Capture the cell that displays the provided text and extract its [X, Y] central coordinate. 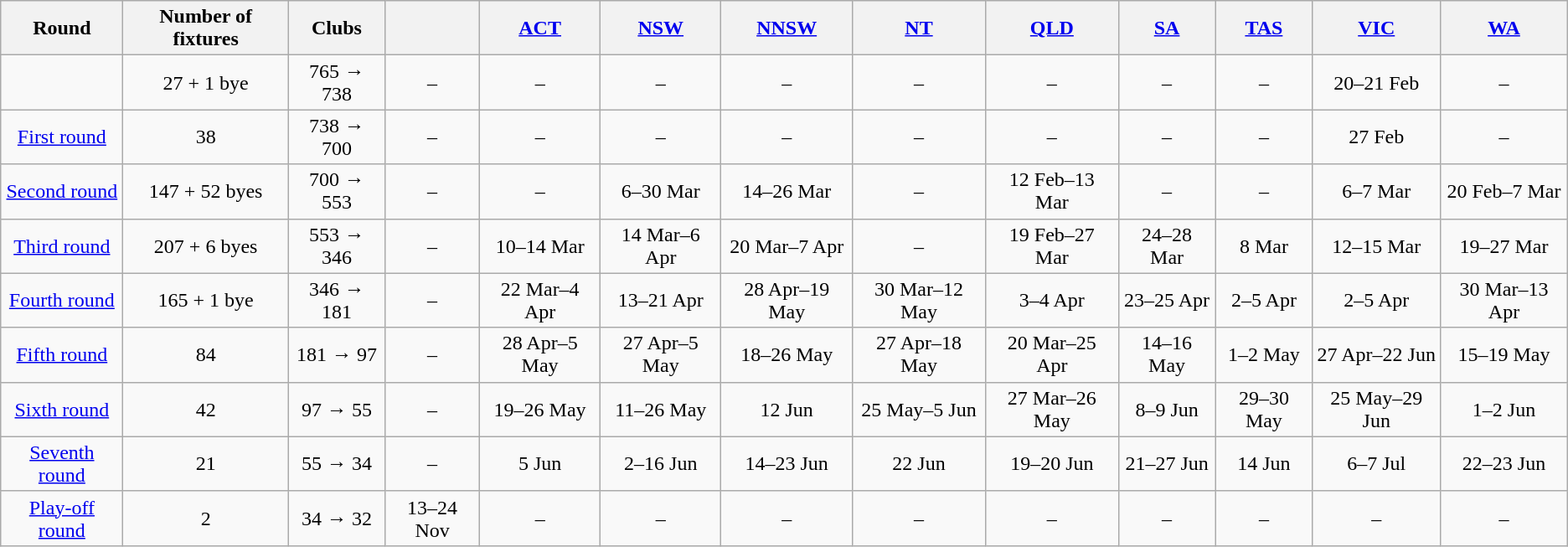
NSW [661, 28]
27 Apr–22 Jun [1377, 355]
22 Jun [918, 464]
30 Mar–13 Apr [1504, 300]
21 [206, 464]
NT [918, 28]
20–21 Feb [1377, 82]
765 → 738 [337, 82]
22 Mar–4 Apr [540, 300]
22–23 Jun [1504, 464]
SA [1167, 28]
3–4 Apr [1052, 300]
34 → 32 [337, 518]
8 Mar [1264, 246]
2 [206, 518]
ACT [540, 28]
42 [206, 409]
6–7 Jul [1377, 464]
25 May–5 Jun [918, 409]
Seventh round [62, 464]
12 Feb–13 Mar [1052, 191]
First round [62, 137]
97 → 55 [337, 409]
14–16 May [1167, 355]
6–7 Mar [1377, 191]
20 Mar–25 Apr [1052, 355]
Number of fixtures [206, 28]
1–2 Jun [1504, 409]
14–26 Mar [787, 191]
6–30 Mar [661, 191]
VIC [1377, 28]
Sixth round [62, 409]
Fifth round [62, 355]
27 + 1 bye [206, 82]
20 Mar–7 Apr [787, 246]
11–26 May [661, 409]
346 → 181 [337, 300]
20 Feb–7 Mar [1504, 191]
Fourth round [62, 300]
700 → 553 [337, 191]
147 + 52 byes [206, 191]
23–25 Apr [1167, 300]
28 Apr–19 May [787, 300]
84 [206, 355]
14–23 Jun [787, 464]
14 Mar–6 Apr [661, 246]
Play-off round [62, 518]
207 + 6 byes [206, 246]
1–2 May [1264, 355]
15–19 May [1504, 355]
553 → 346 [337, 246]
TAS [1264, 28]
10–14 Mar [540, 246]
738 → 700 [337, 137]
24–28 Mar [1167, 246]
165 + 1 bye [206, 300]
8–9 Jun [1167, 409]
Round [62, 28]
Second round [62, 191]
181 → 97 [337, 355]
27 Apr–5 May [661, 355]
27 Apr–18 May [918, 355]
19 Feb–27 Mar [1052, 246]
13–21 Apr [661, 300]
WA [1504, 28]
19–26 May [540, 409]
28 Apr–5 May [540, 355]
21–27 Jun [1167, 464]
2–16 Jun [661, 464]
38 [206, 137]
29–30 May [1264, 409]
12 Jun [787, 409]
27 Feb [1377, 137]
30 Mar–12 May [918, 300]
13–24 Nov [432, 518]
19–20 Jun [1052, 464]
55 → 34 [337, 464]
27 Mar–26 May [1052, 409]
18–26 May [787, 355]
5 Jun [540, 464]
Clubs [337, 28]
NNSW [787, 28]
25 May–29 Jun [1377, 409]
14 Jun [1264, 464]
QLD [1052, 28]
19–27 Mar [1504, 246]
Third round [62, 246]
12–15 Mar [1377, 246]
